Scan for the cell matching the given text and deliver its (X, Y) coordinate at center. 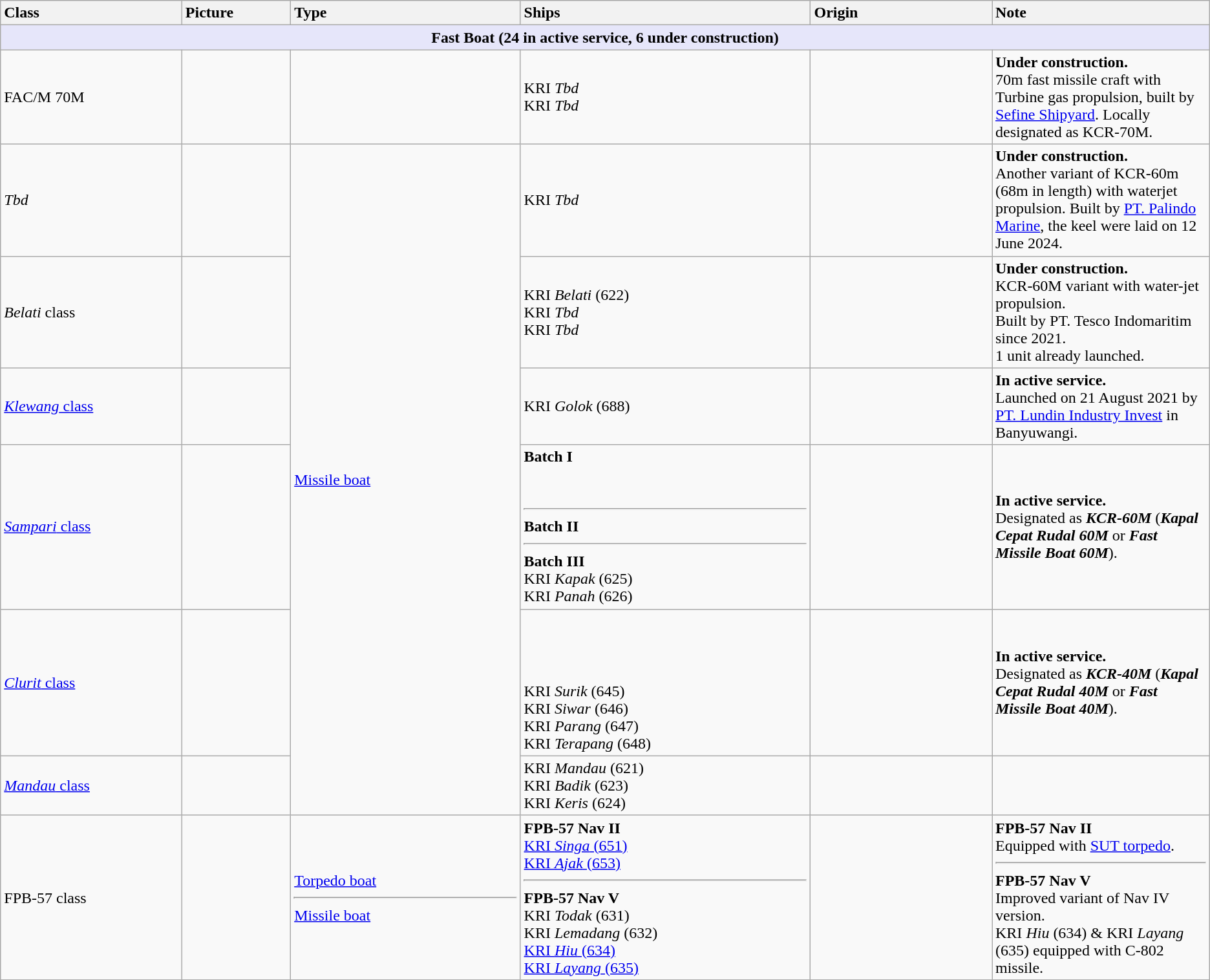
Missile boat (406, 480)
KRI TbdKRI Tbd (666, 97)
Torpedo boatMissile boat (406, 897)
FPB-57 class (92, 897)
FPB-57 Nav IIKRI Singa (651) KRI Ajak (653)FPB-57 Nav VKRI Todak (631)KRI Lemadang (632)KRI Hiu (634)KRI Layang (635) (666, 897)
In active service.Launched on 21 August 2021 by PT. Lundin Industry Invest in Banyuwangi. (1100, 406)
Under construction.KCR-60M variant with water-jet propulsion.Built by PT. Tesco Indomaritim since 2021.1 unit already launched. (1100, 312)
Mandau class (92, 785)
Batch IBatch IIBatch IIIKRI Kapak (625)KRI Panah (626) (666, 527)
Belati class (92, 312)
Ships (666, 13)
FAC/M 70M (92, 97)
Class (92, 13)
KRI Mandau (621)KRI Badik (623)KRI Keris (624) (666, 785)
Note (1100, 13)
Tbd (92, 200)
In active service.Designated as KCR-60M (Kapal Cepat Rudal 60M or Fast Missile Boat 60M). (1100, 527)
In active service.Designated as KCR-40M (Kapal Cepat Rudal 40M or Fast Missile Boat 40M). (1100, 683)
Origin (901, 13)
Klewang class (92, 406)
Picture (236, 13)
Under construction.70m fast missile craft with Turbine gas propulsion, built by Sefine Shipyard. Locally designated as KCR-70M. (1100, 97)
KRI Tbd (666, 200)
KRI Golok (688) (666, 406)
Sampari class (92, 527)
Clurit class (92, 683)
KRI Belati (622)KRI TbdKRI Tbd (666, 312)
KRI Surik (645)KRI Siwar (646)KRI Parang (647)KRI Terapang (648) (666, 683)
Type (406, 13)
Fast Boat (24 in active service, 6 under construction) (605, 37)
FPB-57 Nav IIEquipped with SUT torpedo.FPB-57 Nav VImproved variant of Nav IV version.KRI Hiu (634) & KRI Layang (635) equipped with C-802 missile. (1100, 897)
